Pinpoint the cell where the given text exists, returning its [x, y] midpoint coordinate. 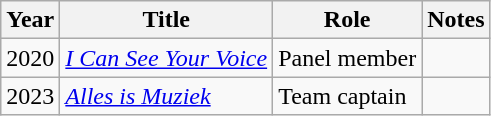
2023 [30, 96]
Panel member [348, 58]
Role [348, 20]
I Can See Your Voice [166, 58]
Notes [456, 20]
Year [30, 20]
Title [166, 20]
2020 [30, 58]
Team captain [348, 96]
Alles is Muziek [166, 96]
